Pinpoint the cell where the given text exists, returning its [X, Y] midpoint coordinate. 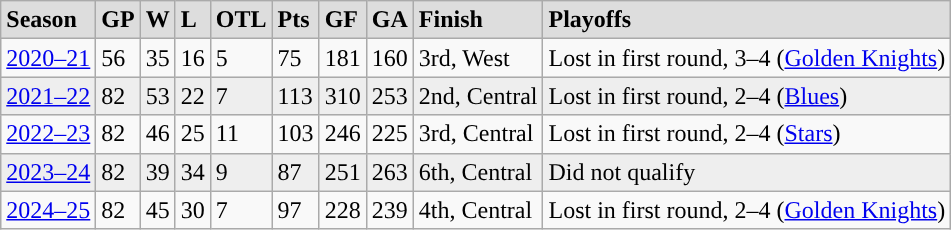
181 [342, 58]
35 [158, 58]
Did not qualify [747, 172]
3rd, West [478, 58]
239 [390, 210]
3rd, Central [478, 134]
46 [158, 134]
263 [390, 172]
4th, Central [478, 210]
L [192, 20]
53 [158, 96]
6th, Central [478, 172]
5 [241, 58]
34 [192, 172]
75 [296, 58]
253 [390, 96]
Pts [296, 20]
310 [342, 96]
2020–21 [48, 58]
246 [342, 134]
2021–22 [48, 96]
251 [342, 172]
Lost in first round, 2–4 (Golden Knights) [747, 210]
Season [48, 20]
Playoffs [747, 20]
39 [158, 172]
GA [390, 20]
2nd, Central [478, 96]
9 [241, 172]
56 [118, 58]
16 [192, 58]
W [158, 20]
113 [296, 96]
OTL [241, 20]
2022–23 [48, 134]
45 [158, 210]
160 [390, 58]
Lost in first round, 2–4 (Stars) [747, 134]
Lost in first round, 2–4 (Blues) [747, 96]
11 [241, 134]
Lost in first round, 3–4 (Golden Knights) [747, 58]
2024–25 [48, 210]
103 [296, 134]
87 [296, 172]
2023–24 [48, 172]
22 [192, 96]
GP [118, 20]
228 [342, 210]
25 [192, 134]
225 [390, 134]
Finish [478, 20]
30 [192, 210]
GF [342, 20]
97 [296, 210]
